Determine the (x, y) coordinate at the center of the cell enclosing the given text.  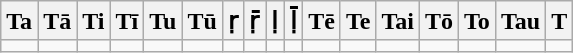
Tū (202, 21)
Tō (438, 21)
To (478, 21)
Te (358, 21)
ṝ (255, 21)
ṛ (233, 21)
Tau (520, 21)
ḹ (294, 21)
ḷ (276, 21)
Ti (94, 21)
Tē (322, 21)
Ta (20, 21)
Tī (127, 21)
Tu (163, 21)
Tā (58, 21)
T (560, 21)
Tai (398, 21)
